Identify which cell holds the provided text, then report its [x, y] central coordinate. 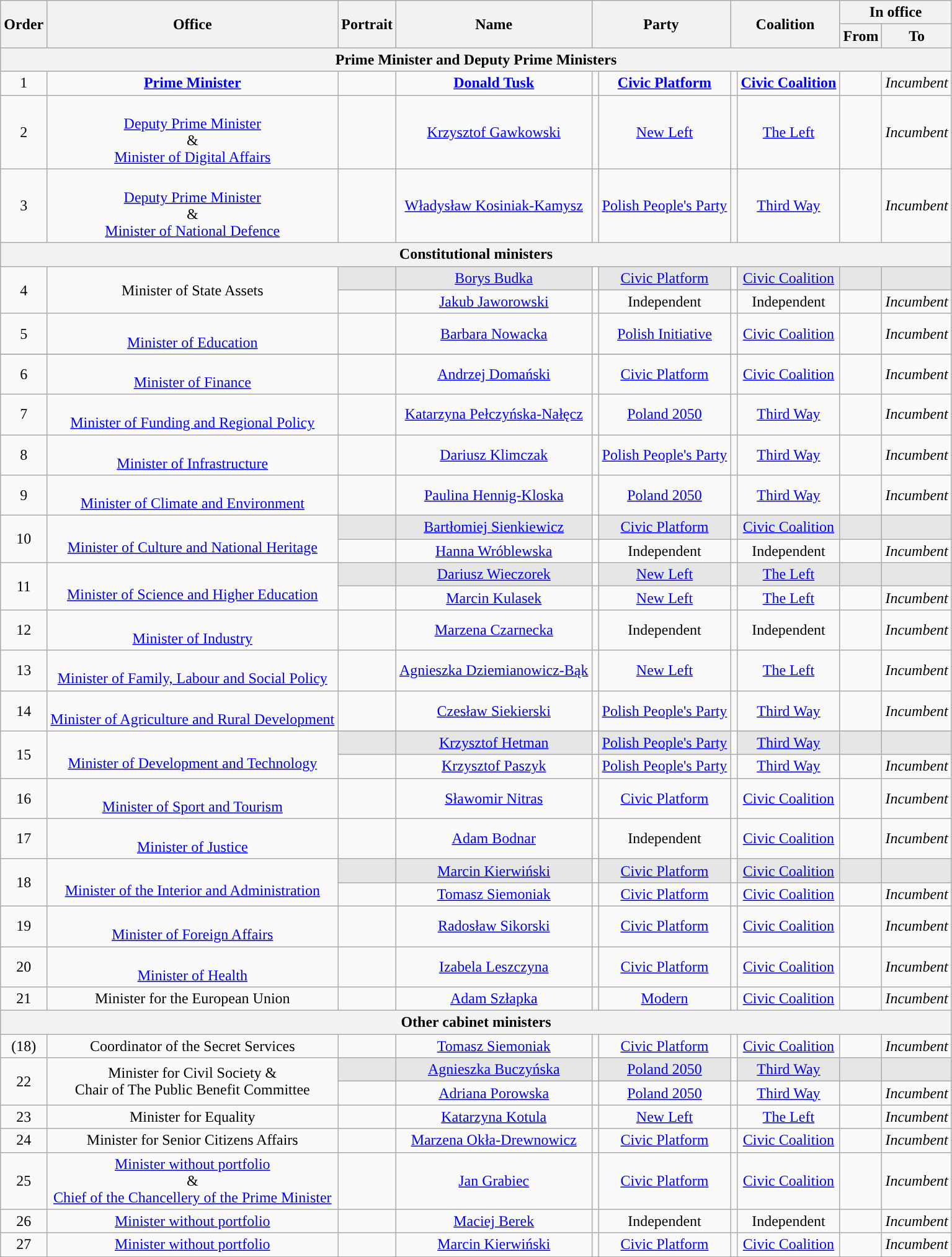
Paulina Hennig-Kloska [494, 495]
22 [24, 1081]
Minister of Health [192, 967]
15 [24, 754]
Andrzej Domański [494, 374]
Agnieszka Buczyńska [494, 1070]
Minister of Finance [192, 374]
Deputy Prime Minister & Minister of National Defence [192, 206]
9 [24, 495]
Name [494, 24]
Adriana Porowska [494, 1093]
Minister of Education [192, 334]
Sławomir Nitras [494, 798]
Party [661, 24]
Coalition [785, 24]
From [861, 36]
Minister of Justice [192, 839]
25 [24, 1181]
Hanna Wróblewska [494, 551]
27 [24, 1245]
Izabela Leszczyna [494, 967]
Minister of Agriculture and Rural Development [192, 711]
Minister without portfolio & Chief of the Chancellery of the Prime Minister [192, 1181]
Katarzyna Kotula [494, 1117]
Minister of Infrastructure [192, 454]
Agnieszka Dziemianowicz-Bąk [494, 670]
5 [24, 334]
Constitutional ministers [476, 254]
Radosław Sikorski [494, 926]
Marcin Kulasek [494, 598]
Jan Grabiec [494, 1181]
Bartłomiej Sienkiewicz [494, 527]
12 [24, 630]
Czesław Siekierski [494, 711]
Minister for Senior Citizens Affairs [192, 1140]
Minister of the Interior and Administration [192, 882]
Marzena Czarnecka [494, 630]
Order [24, 24]
Minister of Foreign Affairs [192, 926]
Coordinator of the Secret Services [192, 1046]
3 [24, 206]
In office [896, 12]
20 [24, 967]
Dariusz Wieczorek [494, 575]
(18) [24, 1046]
18 [24, 882]
Minister of Climate and Environment [192, 495]
Other cabinet ministers [476, 1022]
Minister of Culture and National Heritage [192, 539]
2 [24, 132]
13 [24, 670]
19 [24, 926]
Minister of State Assets [192, 290]
Marzena Okła-Drewnowicz [494, 1140]
Dariusz Klimczak [494, 454]
Barbara Nowacka [494, 334]
6 [24, 374]
1 [24, 83]
21 [24, 999]
Modern [665, 999]
Katarzyna Pełczyńska-Nałęcz [494, 414]
4 [24, 290]
Minister of Industry [192, 630]
26 [24, 1221]
8 [24, 454]
Minister of Family, Labour and Social Policy [192, 670]
23 [24, 1117]
17 [24, 839]
Minister for the European Union [192, 999]
Minister of Sport and Tourism [192, 798]
7 [24, 414]
Minister of Funding and Regional Policy [192, 414]
Krzysztof Hetman [494, 743]
Minister for Equality [192, 1117]
Adam Szłapka [494, 999]
Donald Tusk [494, 83]
Borys Budka [494, 278]
Polish Initiative [665, 334]
24 [24, 1140]
Maciej Berek [494, 1221]
Minister of Science and Higher Education [192, 586]
10 [24, 539]
Office [192, 24]
Minister for Civil Society & Chair of The Public Benefit Committee [192, 1081]
Krzysztof Gawkowski [494, 132]
Władysław Kosiniak-Kamysz [494, 206]
Krzysztof Paszyk [494, 766]
To [917, 36]
Prime Minister [192, 83]
Portrait [367, 24]
16 [24, 798]
Prime Minister and Deputy Prime Ministers [476, 60]
Jakub Jaworowski [494, 302]
14 [24, 711]
Adam Bodnar [494, 839]
Minister of Development and Technology [192, 754]
11 [24, 586]
Deputy Prime Minister & Minister of Digital Affairs [192, 132]
